Return [X, Y] of the center of cell containing provided text 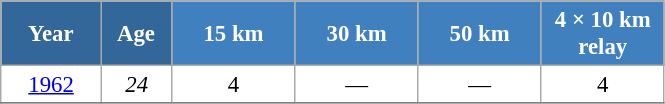
1962 [52, 85]
15 km [234, 34]
50 km [480, 34]
4 × 10 km relay [602, 34]
30 km [356, 34]
Year [52, 34]
24 [136, 85]
Age [136, 34]
